Return [X, Y] of the center of cell containing provided text 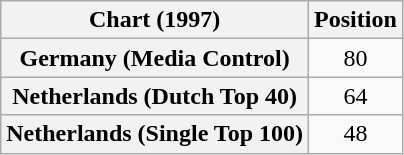
Netherlands (Single Top 100) [155, 134]
Germany (Media Control) [155, 58]
80 [356, 58]
Position [356, 20]
64 [356, 96]
Chart (1997) [155, 20]
Netherlands (Dutch Top 40) [155, 96]
48 [356, 134]
